Output the (x, y) coordinate of the center of the cell containing the given text.  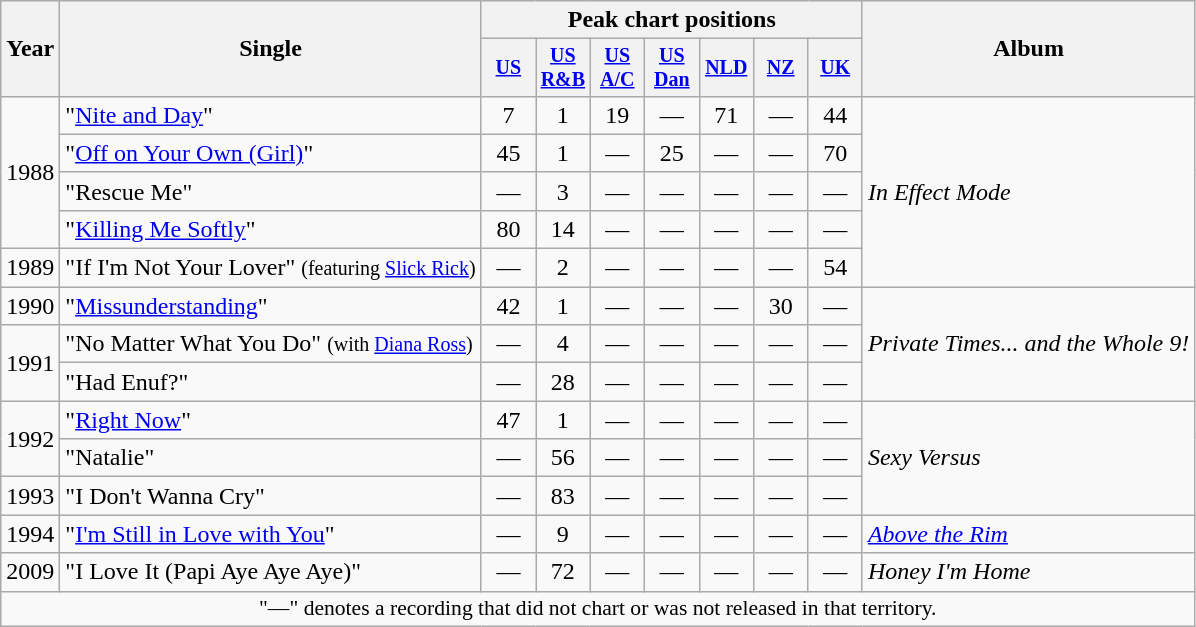
Sexy Versus (1028, 458)
44 (835, 115)
Single (270, 49)
4 (563, 344)
Album (1028, 49)
1989 (30, 268)
"If I'm Not Your Lover" (featuring Slick Rick) (270, 268)
45 (508, 153)
"No Matter What You Do" (with Diana Ross) (270, 344)
Private Times... and the Whole 9! (1028, 344)
54 (835, 268)
"Right Now" (270, 420)
71 (726, 115)
1988 (30, 172)
"—" denotes a recording that did not chart or was not released in that territory. (598, 609)
2009 (30, 572)
14 (563, 229)
56 (563, 458)
28 (563, 382)
19 (617, 115)
42 (508, 306)
1990 (30, 306)
83 (563, 496)
NLD (726, 68)
9 (563, 534)
"Natalie" (270, 458)
1993 (30, 496)
1991 (30, 363)
1994 (30, 534)
"I Don't Wanna Cry" (270, 496)
30 (780, 306)
72 (563, 572)
In Effect Mode (1028, 191)
Honey I'm Home (1028, 572)
UK (835, 68)
USDan (672, 68)
US (508, 68)
70 (835, 153)
USA/C (617, 68)
USR&B (563, 68)
2 (563, 268)
NZ (780, 68)
Year (30, 49)
"Missunderstanding" (270, 306)
Above the Rim (1028, 534)
"Had Enuf?" (270, 382)
7 (508, 115)
Peak chart positions (672, 20)
"I'm Still in Love with You" (270, 534)
"Killing Me Softly" (270, 229)
"Off on Your Own (Girl)" (270, 153)
3 (563, 191)
"Rescue Me" (270, 191)
"I Love It (Papi Aye Aye Aye)" (270, 572)
80 (508, 229)
"Nite and Day" (270, 115)
1992 (30, 439)
47 (508, 420)
25 (672, 153)
